Find where the given text appears and provide that cell's center as [X, Y] coordinate. 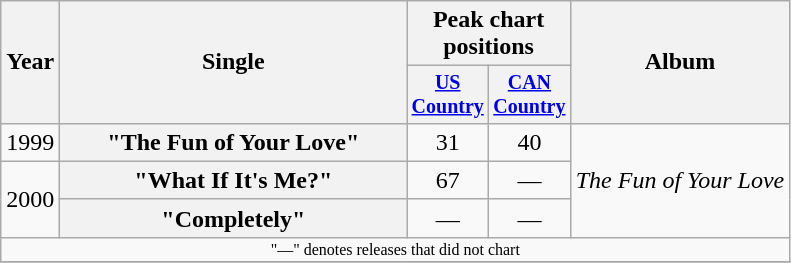
31 [448, 142]
2000 [30, 199]
40 [530, 142]
The Fun of Your Love [680, 180]
1999 [30, 142]
US Country [448, 94]
67 [448, 180]
Album [680, 62]
CAN Country [530, 94]
Single [234, 62]
Year [30, 62]
"What If It's Me?" [234, 180]
Peak chartpositions [488, 34]
"Completely" [234, 218]
"The Fun of Your Love" [234, 142]
"—" denotes releases that did not chart [396, 249]
